Output the (X, Y) coordinate of the center of the cell containing the given text.  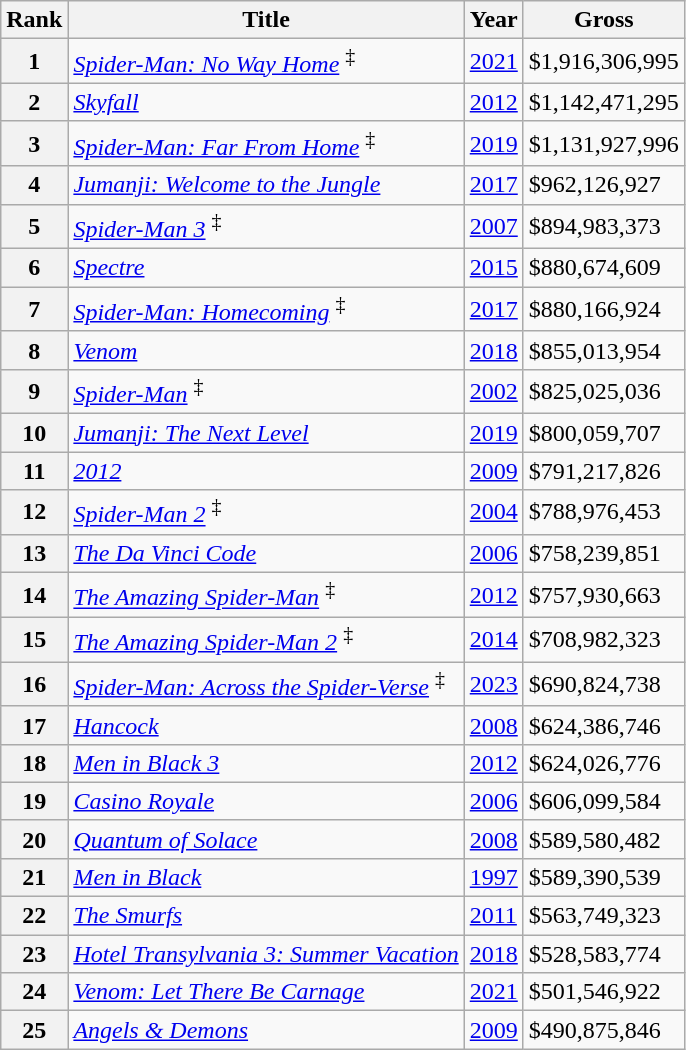
$1,131,927,996 (604, 144)
$528,583,774 (604, 954)
17 (34, 725)
Spider-Man: Homecoming ‡ (266, 310)
23 (34, 954)
Casino Royale (266, 801)
24 (34, 992)
$758,239,851 (604, 554)
8 (34, 350)
12 (34, 512)
$624,026,776 (604, 763)
Year (494, 20)
The Amazing Spider-Man ‡ (266, 596)
2014 (494, 640)
Spider-Man: No Way Home ‡ (266, 62)
2023 (494, 684)
$690,824,738 (604, 684)
9 (34, 392)
Title (266, 20)
Hotel Transylvania 3: Summer Vacation (266, 954)
Venom: Let There Be Carnage (266, 992)
4 (34, 185)
7 (34, 310)
$1,916,306,995 (604, 62)
$757,930,663 (604, 596)
Spider-Man ‡ (266, 392)
Quantum of Solace (266, 839)
$962,126,927 (604, 185)
$606,099,584 (604, 801)
Hancock (266, 725)
2 (34, 102)
$825,025,036 (604, 392)
$855,013,954 (604, 350)
10 (34, 433)
1 (34, 62)
Men in Black (266, 877)
Gross (604, 20)
Men in Black 3 (266, 763)
14 (34, 596)
$788,976,453 (604, 512)
$563,749,323 (604, 916)
2015 (494, 268)
$800,059,707 (604, 433)
Jumanji: Welcome to the Jungle (266, 185)
Angels & Demons (266, 1030)
Spectre (266, 268)
The Smurfs (266, 916)
$624,386,746 (604, 725)
2004 (494, 512)
$589,390,539 (604, 877)
Spider-Man: Across the Spider-Verse ‡ (266, 684)
Spider-Man 2 ‡ (266, 512)
$490,875,846 (604, 1030)
2007 (494, 226)
15 (34, 640)
$708,982,323 (604, 640)
20 (34, 839)
Jumanji: The Next Level (266, 433)
Rank (34, 20)
16 (34, 684)
2011 (494, 916)
The Amazing Spider-Man 2 ‡ (266, 640)
Spider-Man: Far From Home ‡ (266, 144)
2002 (494, 392)
$880,166,924 (604, 310)
$880,674,609 (604, 268)
Skyfall (266, 102)
11 (34, 471)
Venom (266, 350)
13 (34, 554)
21 (34, 877)
22 (34, 916)
$1,142,471,295 (604, 102)
$894,983,373 (604, 226)
18 (34, 763)
The Da Vinci Code (266, 554)
1997 (494, 877)
25 (34, 1030)
$791,217,826 (604, 471)
5 (34, 226)
3 (34, 144)
Spider-Man 3 ‡ (266, 226)
$501,546,922 (604, 992)
$589,580,482 (604, 839)
19 (34, 801)
6 (34, 268)
